Output the [x, y] coordinate of the center of the cell containing the given text.  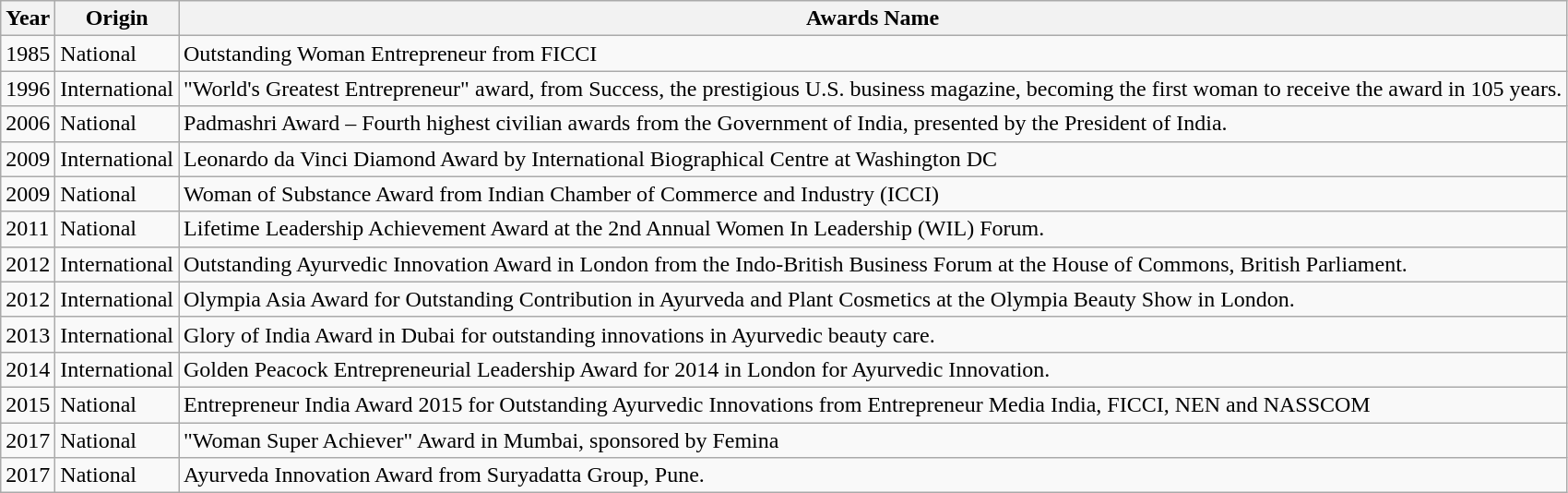
Golden Peacock Entrepreneurial Leadership Award for 2014 in London for Ayurvedic Innovation. [873, 369]
2013 [28, 334]
Entrepreneur India Award 2015 for Outstanding Ayurvedic Innovations from Entrepreneur Media India, FICCI, NEN and NASSCOM [873, 404]
1996 [28, 89]
Outstanding Ayurvedic Innovation Award in London from the Indo-British Business Forum at the House of Commons, British Parliament. [873, 264]
Ayurveda Innovation Award from Suryadatta Group, Pune. [873, 475]
"Woman Super Achiever" Award in Mumbai, sponsored by Femina [873, 440]
Woman of Substance Award from Indian Chamber of Commerce and Industry (ICCI) [873, 194]
Lifetime Leadership Achievement Award at the 2nd Annual Women In Leadership (WIL) Forum. [873, 229]
Year [28, 18]
2014 [28, 369]
1985 [28, 54]
Outstanding Woman Entrepreneur from FICCI [873, 54]
Glory of India Award in Dubai for outstanding innovations in Ayurvedic beauty care. [873, 334]
Awards Name [873, 18]
Origin [117, 18]
Padmashri Award – Fourth highest civilian awards from the Government of India, presented by the President of India. [873, 124]
Leonardo da Vinci Diamond Award by International Biographical Centre at Washington DC [873, 159]
2011 [28, 229]
2006 [28, 124]
2015 [28, 404]
Olympia Asia Award for Outstanding Contribution in Ayurveda and Plant Cosmetics at the Olympia Beauty Show in London. [873, 299]
